Provide the [x, y] coordinate of the cell's center where the given text is located.  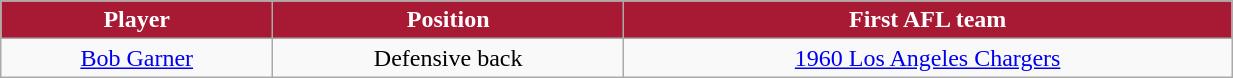
Player [137, 20]
First AFL team [928, 20]
Position [448, 20]
1960 Los Angeles Chargers [928, 58]
Bob Garner [137, 58]
Defensive back [448, 58]
